Output the [x, y] coordinate of the center of the cell containing the given text.  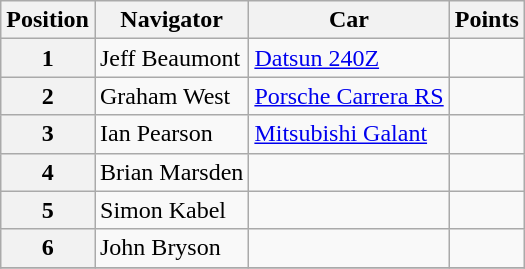
5 [48, 210]
John Bryson [171, 248]
Car [349, 20]
3 [48, 134]
Jeff Beaumont [171, 58]
Ian Pearson [171, 134]
4 [48, 172]
Porsche Carrera RS [349, 96]
1 [48, 58]
6 [48, 248]
Graham West [171, 96]
Navigator [171, 20]
Position [48, 20]
Simon Kabel [171, 210]
Datsun 240Z [349, 58]
Brian Marsden [171, 172]
Points [486, 20]
2 [48, 96]
Mitsubishi Galant [349, 134]
